Return the [x, y] coordinate for the center point of the cell that contains the specified text.  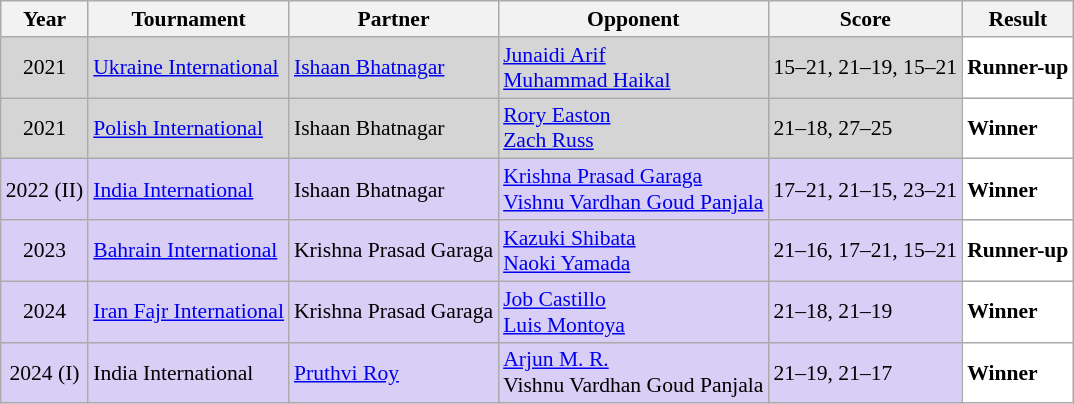
21–18, 21–19 [866, 312]
Ukraine International [188, 68]
2022 (II) [44, 190]
21–16, 17–21, 15–21 [866, 250]
Arjun M. R. Vishnu Vardhan Goud Panjala [633, 372]
15–21, 21–19, 15–21 [866, 68]
Pruthvi Roy [394, 372]
2024 (I) [44, 372]
Opponent [633, 19]
2024 [44, 312]
Tournament [188, 19]
21–18, 27–25 [866, 128]
17–21, 21–15, 23–21 [866, 190]
Polish International [188, 128]
Kazuki Shibata Naoki Yamada [633, 250]
Bahrain International [188, 250]
Result [1018, 19]
Score [866, 19]
Junaidi Arif Muhammad Haikal [633, 68]
Krishna Prasad Garaga Vishnu Vardhan Goud Panjala [633, 190]
Iran Fajr International [188, 312]
2023 [44, 250]
Job Castillo Luis Montoya [633, 312]
Rory Easton Zach Russ [633, 128]
21–19, 21–17 [866, 372]
Partner [394, 19]
Year [44, 19]
